From the cell containing the given text, extract its center point as (x, y) coordinate. 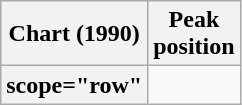
scope="row" (74, 85)
Chart (1990) (74, 34)
Peakposition (194, 34)
